Search for the cell housing the specified text and yield its (X, Y) center coordinate. 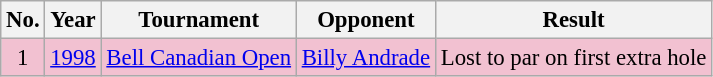
No. (23, 20)
Lost to par on first extra hole (573, 58)
Year (73, 20)
1998 (73, 58)
1 (23, 58)
Opponent (366, 20)
Bell Canadian Open (198, 58)
Result (573, 20)
Tournament (198, 20)
Billy Andrade (366, 58)
